For the text-containing cell, return its midpoint in (X, Y) coordinate format. 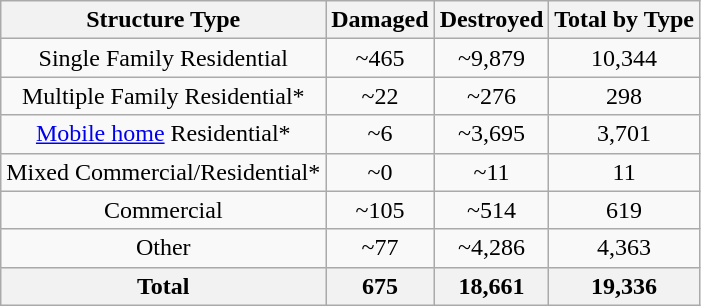
11 (624, 172)
Total by Type (624, 20)
19,336 (624, 286)
619 (624, 210)
~9,879 (492, 58)
3,701 (624, 134)
Damaged (380, 20)
~6 (380, 134)
~0 (380, 172)
298 (624, 96)
~4,286 (492, 248)
~105 (380, 210)
~22 (380, 96)
Commercial (164, 210)
10,344 (624, 58)
~514 (492, 210)
Mixed Commercial/Residential* (164, 172)
18,661 (492, 286)
675 (380, 286)
4,363 (624, 248)
Structure Type (164, 20)
~276 (492, 96)
Destroyed (492, 20)
Single Family Residential (164, 58)
~77 (380, 248)
Multiple Family Residential* (164, 96)
~465 (380, 58)
Mobile home Residential* (164, 134)
Total (164, 286)
~11 (492, 172)
Other (164, 248)
~3,695 (492, 134)
